Extract the (x, y) coordinate from the center of the cell holding the provided text.  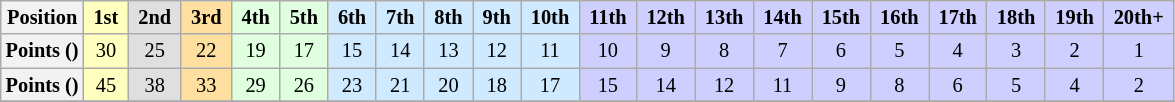
5th (304, 17)
25 (154, 51)
38 (154, 85)
7 (782, 51)
20th+ (1139, 17)
10 (608, 51)
22 (206, 51)
11th (608, 17)
45 (106, 85)
1 (1139, 51)
18th (1016, 17)
33 (206, 85)
9th (497, 17)
15th (841, 17)
Position (42, 17)
29 (256, 85)
16th (899, 17)
17th (957, 17)
8th (448, 17)
12th (665, 17)
30 (106, 51)
6th (352, 17)
26 (304, 85)
19th (1074, 17)
3rd (206, 17)
14th (782, 17)
1st (106, 17)
7th (400, 17)
2nd (154, 17)
20 (448, 85)
21 (400, 85)
3 (1016, 51)
18 (497, 85)
13 (448, 51)
10th (550, 17)
19 (256, 51)
13th (724, 17)
4th (256, 17)
23 (352, 85)
